Return the [X, Y] coordinate for the center point of the cell that contains the specified text.  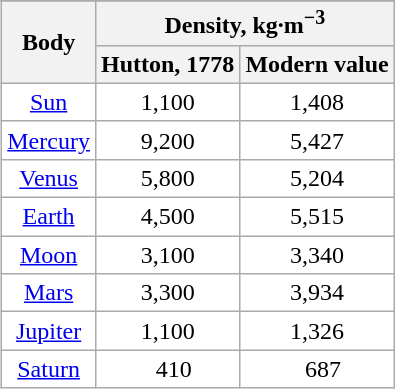
5,427 [317, 140]
Jupiter [49, 331]
Hutton, 1778 [167, 64]
5,515 [317, 217]
Venus [49, 178]
3,300 [167, 293]
5,800 [167, 178]
3,340 [317, 255]
Modern value [317, 64]
4,500 [167, 217]
Moon [49, 255]
Density, kg·m−3 [244, 24]
3,100 [167, 255]
Body [49, 42]
687 [317, 369]
410 [167, 369]
1,326 [317, 331]
Saturn [49, 369]
Sun [49, 102]
9,200 [167, 140]
Mars [49, 293]
5,204 [317, 178]
3,934 [317, 293]
Mercury [49, 140]
Earth [49, 217]
1,408 [317, 102]
